Pinpoint the cell where the given text exists, returning its [x, y] midpoint coordinate. 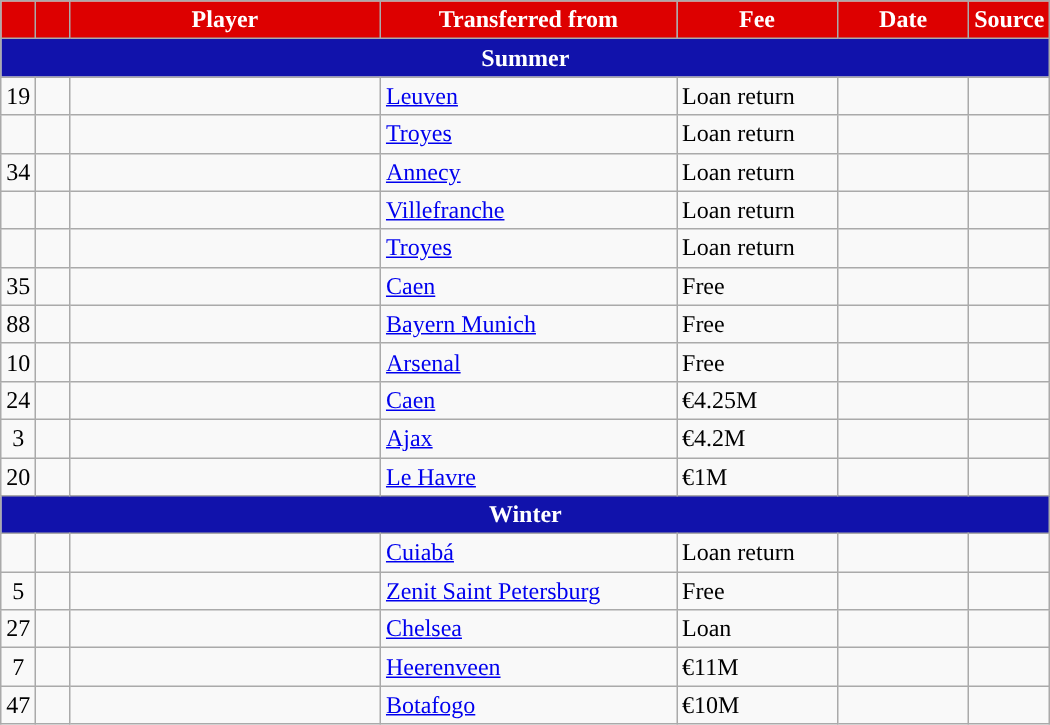
27 [18, 629]
€10M [756, 705]
Leuven [528, 96]
Loan [756, 629]
Fee [756, 20]
10 [18, 362]
Bayern Munich [528, 324]
7 [18, 667]
Winter [526, 515]
47 [18, 705]
88 [18, 324]
Player [224, 20]
34 [18, 172]
Transferred from [528, 20]
20 [18, 477]
€11M [756, 667]
Summer [526, 58]
Villefranche [528, 210]
19 [18, 96]
Date [904, 20]
5 [18, 591]
Source [1010, 20]
3 [18, 438]
24 [18, 400]
€4.25M [756, 400]
Ajax [528, 438]
35 [18, 286]
Cuiabá [528, 553]
Heerenveen [528, 667]
Chelsea [528, 629]
Zenit Saint Petersburg [528, 591]
€1M [756, 477]
Annecy [528, 172]
Botafogo [528, 705]
€4.2M [756, 438]
Arsenal [528, 362]
Le Havre [528, 477]
